Determine the (X, Y) coordinate at the center of the cell enclosing the given text.  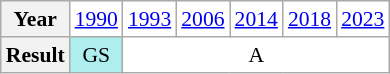
2018 (310, 19)
1993 (150, 19)
GS (96, 55)
2014 (256, 19)
Year (36, 19)
2006 (202, 19)
1990 (96, 19)
2023 (362, 19)
A (256, 55)
Result (36, 55)
